Extract the [X, Y] coordinate from the center of the cell holding the provided text.  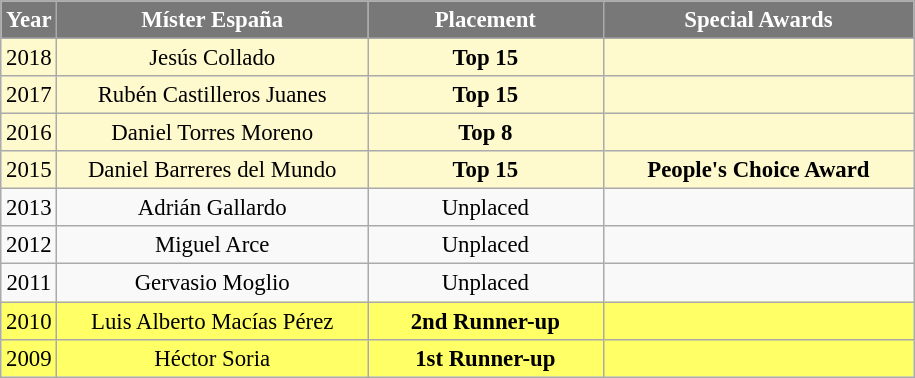
2017 [29, 95]
2012 [29, 245]
Héctor Soria [212, 358]
1st Runner-up [486, 358]
Year [29, 20]
People's Choice Award [758, 170]
Placement [486, 20]
2011 [29, 283]
Adrián Gallardo [212, 208]
Daniel Torres Moreno [212, 133]
Gervasio Moglio [212, 283]
2016 [29, 133]
2018 [29, 58]
Special Awards [758, 20]
2010 [29, 321]
2009 [29, 358]
2nd Runner-up [486, 321]
Jesús Collado [212, 58]
Míster España [212, 20]
Top 8 [486, 133]
2015 [29, 170]
Luis Alberto Macías Pérez [212, 321]
2013 [29, 208]
Miguel Arce [212, 245]
Daniel Barreres del Mundo [212, 170]
Rubén Castilleros Juanes [212, 95]
